From the cell containing the given text, extract its center point as (X, Y) coordinate. 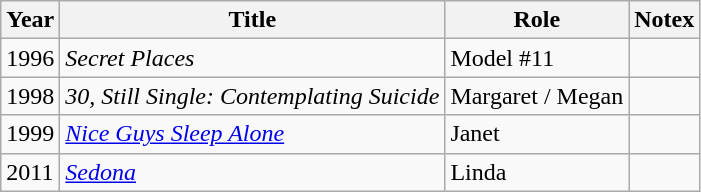
Margaret / Megan (537, 96)
1999 (30, 134)
Role (537, 20)
1996 (30, 58)
Title (252, 20)
Linda (537, 172)
2011 (30, 172)
Model #11 (537, 58)
1998 (30, 96)
30, Still Single: Contemplating Suicide (252, 96)
Janet (537, 134)
Notex (664, 20)
Year (30, 20)
Sedona (252, 172)
Nice Guys Sleep Alone (252, 134)
Secret Places (252, 58)
